Provide the (x, y) coordinate of the cell's center where the given text is located.  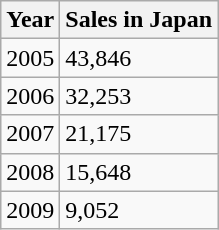
2005 (30, 58)
2008 (30, 172)
Sales in Japan (139, 20)
2006 (30, 96)
43,846 (139, 58)
21,175 (139, 134)
32,253 (139, 96)
15,648 (139, 172)
Year (30, 20)
2007 (30, 134)
2009 (30, 210)
9,052 (139, 210)
